Search for the cell housing the specified text and yield its (x, y) center coordinate. 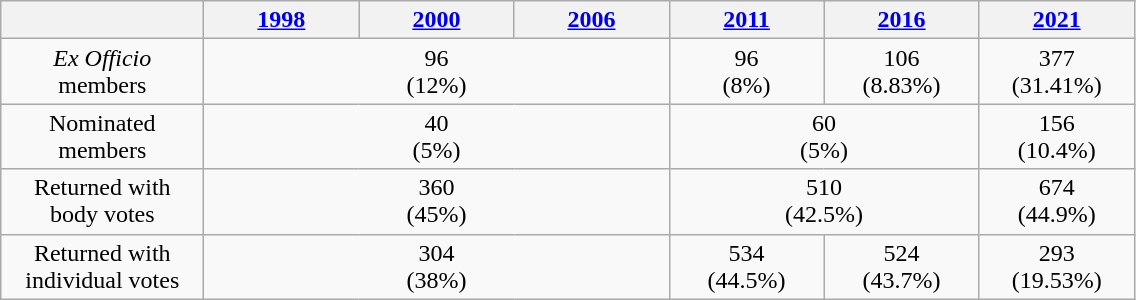
524(43.7%) (902, 266)
2006 (592, 20)
2016 (902, 20)
2021 (1056, 20)
156(10.4%) (1056, 136)
534(44.5%) (746, 266)
106(8.83%) (902, 72)
304(38%) (436, 266)
510(42.5%) (824, 202)
Ex Officiomembers (102, 72)
377(31.41%) (1056, 72)
293(19.53%) (1056, 266)
2000 (436, 20)
360(45%) (436, 202)
674(44.9%) (1056, 202)
1998 (282, 20)
Nominatedmembers (102, 136)
40(5%) (436, 136)
60(5%) (824, 136)
2011 (746, 20)
96(12%) (436, 72)
Returned withindividual votes (102, 266)
Returned withbody votes (102, 202)
96(8%) (746, 72)
